Provide the (X, Y) coordinate of the cell's center where the given text is located.  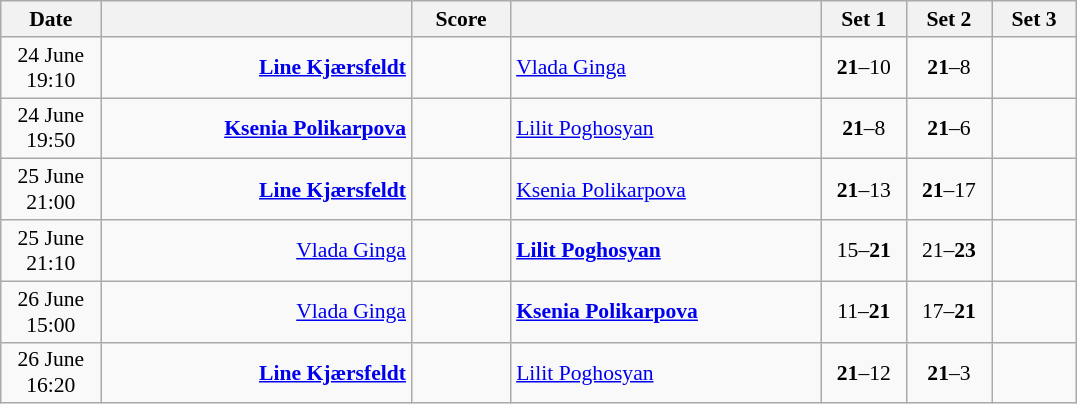
25 June21:10 (51, 250)
24 June19:50 (51, 128)
26 June16:20 (51, 372)
15–21 (864, 250)
21–17 (948, 190)
Date (51, 19)
Set 2 (948, 19)
24 June19:10 (51, 68)
Set 3 (1034, 19)
21–3 (948, 372)
21–13 (864, 190)
21–10 (864, 68)
21–12 (864, 372)
17–21 (948, 312)
Set 1 (864, 19)
Score (461, 19)
21–6 (948, 128)
25 June21:00 (51, 190)
26 June15:00 (51, 312)
11–21 (864, 312)
21–23 (948, 250)
